Determine the [x, y] coordinate at the center of the cell enclosing the given text.  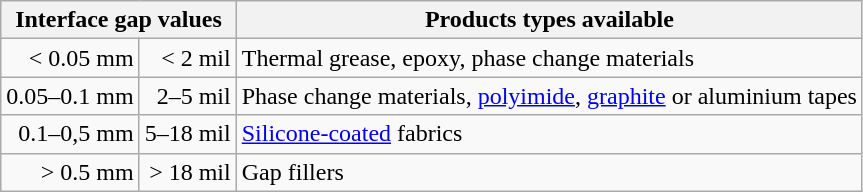
2–5 mil [188, 96]
Silicone-coated fabrics [549, 134]
Interface gap values [118, 20]
< 2 mil [188, 58]
< 0.05 mm [70, 58]
0.05–0.1 mm [70, 96]
> 0.5 mm [70, 172]
0.1–0,5 mm [70, 134]
Gap fillers [549, 172]
5–18 mil [188, 134]
> 18 mil [188, 172]
Products types available [549, 20]
Thermal grease, epoxy, phase change materials [549, 58]
Phase change materials, polyimide, graphite or aluminium tapes [549, 96]
